Find where the given text appears and provide that cell's center as (X, Y) coordinate. 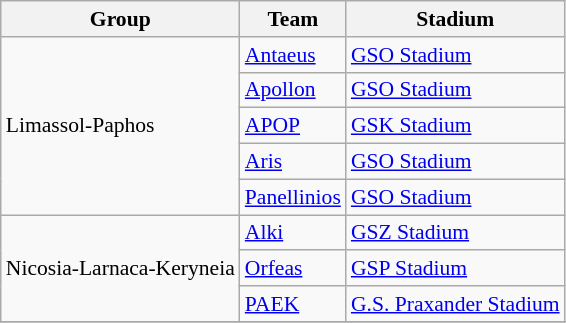
Apollon (293, 90)
Panellinios (293, 197)
Group (120, 19)
PAEK (293, 304)
Team (293, 19)
GSP Stadium (456, 269)
Limassol-Paphos (120, 126)
Stadium (456, 19)
Nicosia-Larnaca-Keryneia (120, 268)
Alki (293, 233)
G.S. Praxander Stadium (456, 304)
Antaeus (293, 55)
GSK Stadium (456, 126)
Orfeas (293, 269)
APOP (293, 126)
GSZ Stadium (456, 233)
Aris (293, 162)
